Identify which cell holds the provided text, then report its (x, y) central coordinate. 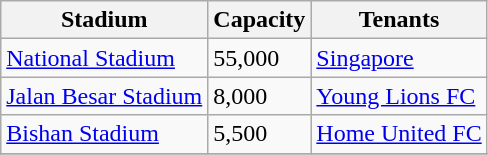
Stadium (104, 20)
Jalan Besar Stadium (104, 96)
Tenants (399, 20)
Home United FC (399, 134)
5,500 (260, 134)
Singapore (399, 58)
Young Lions FC (399, 96)
55,000 (260, 58)
8,000 (260, 96)
Bishan Stadium (104, 134)
National Stadium (104, 58)
Capacity (260, 20)
